Capture the cell that displays the provided text and extract its (X, Y) central coordinate. 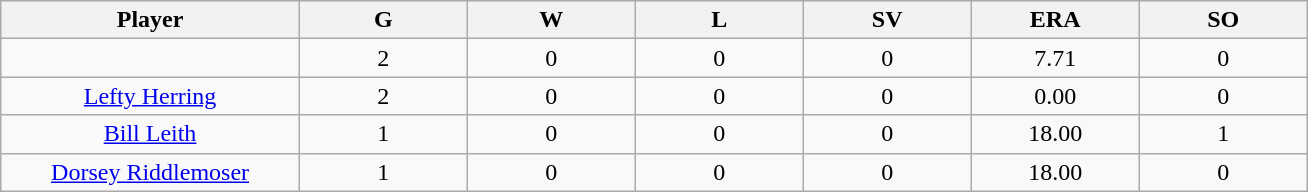
Dorsey Riddlemoser (150, 172)
Lefty Herring (150, 96)
L (719, 20)
W (551, 20)
SV (887, 20)
SO (1223, 20)
Player (150, 20)
7.71 (1055, 58)
Bill Leith (150, 134)
G (383, 20)
ERA (1055, 20)
0.00 (1055, 96)
